Locate the cell with the specified text and output its (x, y) center coordinate. 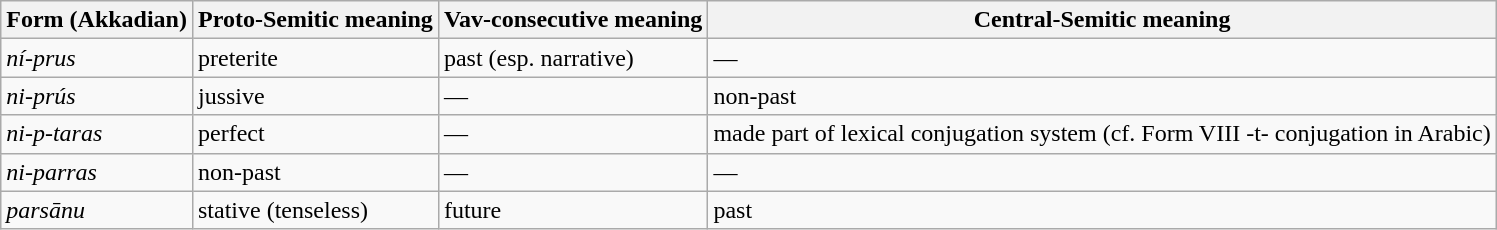
ní-prus (97, 58)
ni-prús (97, 96)
Form (Akkadian) (97, 20)
ni-parras (97, 172)
stative (tenseless) (315, 210)
ni-p-taras (97, 134)
past (esp. narrative) (573, 58)
Vav-consecutive meaning (573, 20)
future (573, 210)
past (1102, 210)
perfect (315, 134)
jussive (315, 96)
Proto-Semitic meaning (315, 20)
made part of lexical conjugation system (cf. Form VIII -t- conjugation in Arabic) (1102, 134)
preterite (315, 58)
parsānu (97, 210)
Central-Semitic meaning (1102, 20)
